From the cell containing the given text, extract its center point as [X, Y] coordinate. 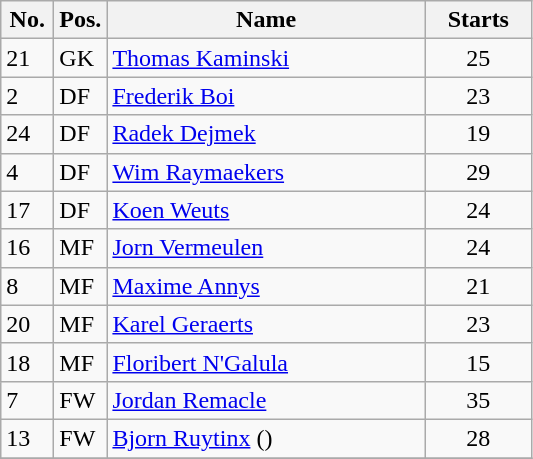
Koen Weuts [266, 210]
Radek Dejmek [266, 134]
Frederik Boi [266, 96]
Maxime Annys [266, 286]
Jorn Vermeulen [266, 248]
16 [28, 248]
4 [28, 172]
28 [478, 438]
GK [80, 58]
17 [28, 210]
35 [478, 400]
19 [478, 134]
25 [478, 58]
Name [266, 20]
29 [478, 172]
Pos. [80, 20]
Thomas Kaminski [266, 58]
Karel Geraerts [266, 324]
Floribert N'Galula [266, 362]
18 [28, 362]
2 [28, 96]
Jordan Remacle [266, 400]
Wim Raymaekers [266, 172]
15 [478, 362]
Starts [478, 20]
7 [28, 400]
20 [28, 324]
13 [28, 438]
Bjorn Ruytinx () [266, 438]
No. [28, 20]
8 [28, 286]
